Locate the cell with the specified text and output its (x, y) center coordinate. 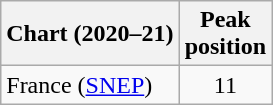
11 (225, 85)
France (SNEP) (90, 85)
Chart (2020–21) (90, 34)
Peakposition (225, 34)
